Locate the cell with the specified text and output its (X, Y) center coordinate. 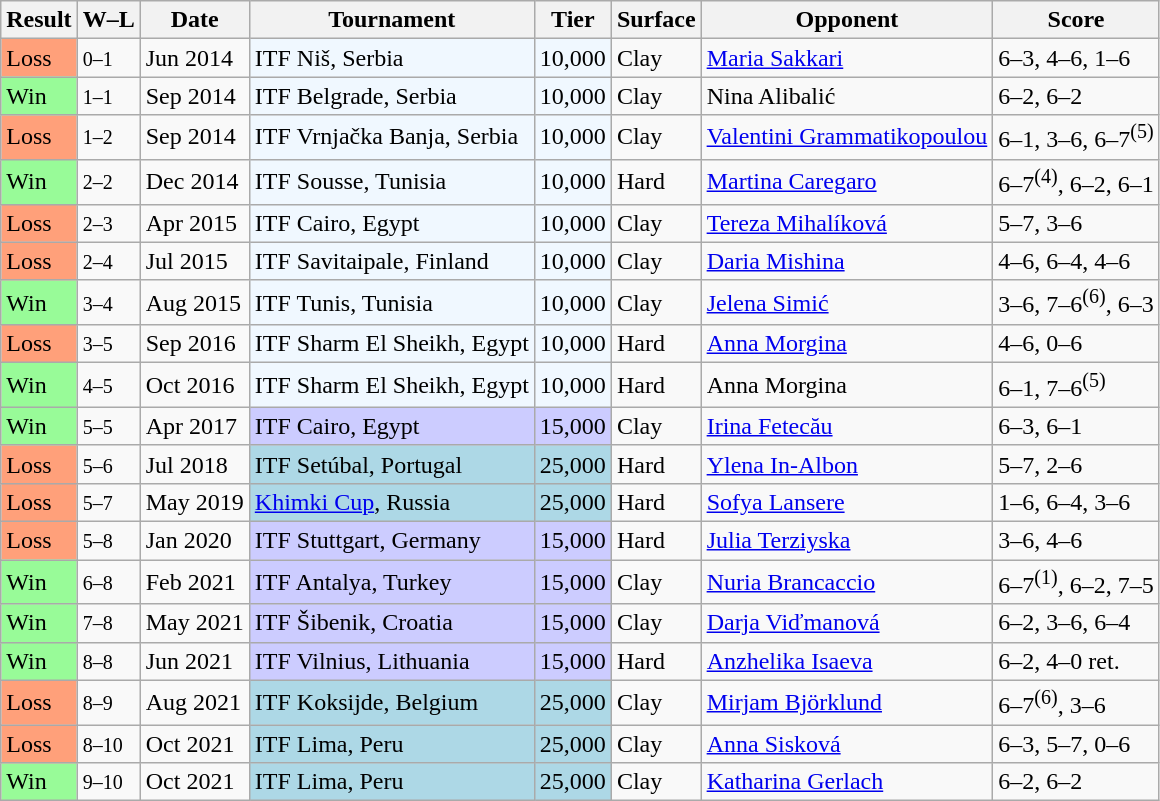
May 2021 (194, 623)
5–7, 2–6 (1076, 464)
Katharina Gerlach (847, 782)
2–4 (108, 261)
3–5 (108, 344)
0–1 (108, 58)
ITF Belgrade, Serbia (392, 96)
ITF Antalya, Turkey (392, 582)
Mirjam Björklund (847, 702)
2–2 (108, 182)
Tereza Mihalíková (847, 223)
6–2, 3–6, 6–4 (1076, 623)
6–7(6), 3–6 (1076, 702)
3–6, 4–6 (1076, 541)
Score (1076, 20)
Anna Sisková (847, 744)
5–5 (108, 426)
6–3, 4–6, 1–6 (1076, 58)
Tier (572, 20)
6–3, 6–1 (1076, 426)
ITF Vilnius, Lithuania (392, 661)
Jelena Simić (847, 302)
1–2 (108, 138)
Julia Terziyska (847, 541)
1–1 (108, 96)
Apr 2015 (194, 223)
Jul 2018 (194, 464)
7–8 (108, 623)
ITF Stuttgart, Germany (392, 541)
Khimki Cup, Russia (392, 502)
ITF Koksijde, Belgium (392, 702)
Jun 2014 (194, 58)
May 2019 (194, 502)
8–10 (108, 744)
6–7(4), 6–2, 6–1 (1076, 182)
5–6 (108, 464)
8–8 (108, 661)
Jan 2020 (194, 541)
Tournament (392, 20)
Irina Fetecău (847, 426)
Jun 2021 (194, 661)
ITF Niš, Serbia (392, 58)
3–4 (108, 302)
Surface (656, 20)
Maria Sakkari (847, 58)
Darja Viďmanová (847, 623)
Date (194, 20)
Aug 2015 (194, 302)
Nuria Brancaccio (847, 582)
Martina Caregaro (847, 182)
4–5 (108, 386)
ITF Vrnjačka Banja, Serbia (392, 138)
9–10 (108, 782)
6–2, 4–0 ret. (1076, 661)
2–3 (108, 223)
ITF Setúbal, Portugal (392, 464)
4–6, 6–4, 4–6 (1076, 261)
ITF Sousse, Tunisia (392, 182)
6–8 (108, 582)
3–6, 7–6(6), 6–3 (1076, 302)
Anzhelika Isaeva (847, 661)
Ylena In-Albon (847, 464)
Sep 2016 (194, 344)
Result (39, 20)
5–8 (108, 541)
5–7, 3–6 (1076, 223)
ITF Tunis, Tunisia (392, 302)
Jul 2015 (194, 261)
Oct 2016 (194, 386)
Sofya Lansere (847, 502)
6–7(1), 6–2, 7–5 (1076, 582)
8–9 (108, 702)
ITF Savitaipale, Finland (392, 261)
Valentini Grammatikopoulou (847, 138)
W–L (108, 20)
Apr 2017 (194, 426)
Opponent (847, 20)
4–6, 0–6 (1076, 344)
6–1, 3–6, 6–7(5) (1076, 138)
5–7 (108, 502)
Aug 2021 (194, 702)
Nina Alibalić (847, 96)
Daria Mishina (847, 261)
6–3, 5–7, 0–6 (1076, 744)
1–6, 6–4, 3–6 (1076, 502)
6–1, 7–6(5) (1076, 386)
Feb 2021 (194, 582)
ITF Šibenik, Croatia (392, 623)
Dec 2014 (194, 182)
